Detect which cell encompasses the target text, then output its [X, Y] center coordinate. 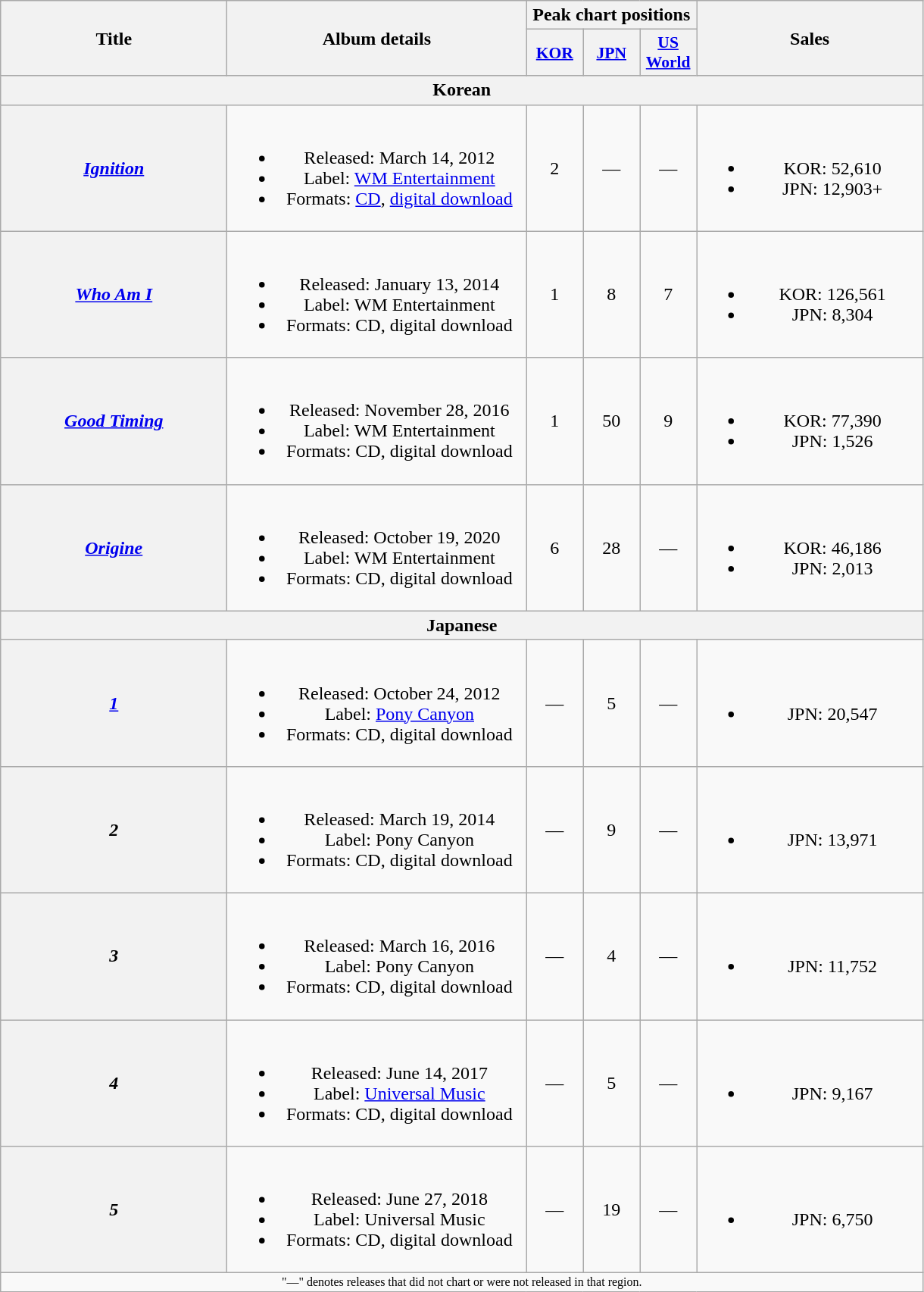
KOR [554, 53]
US World [668, 53]
KOR: 126,561JPN: 8,304 [810, 294]
Origine [114, 547]
Peak chart positions [612, 15]
Released: October 24, 2012Label: Pony CanyonFormats: CD, digital download [377, 703]
Released: June 14, 2017Label: Universal MusicFormats: CD, digital download [377, 1084]
JPN: 9,167 [810, 1084]
Good Timing [114, 421]
Released: March 16, 2016Label: Pony CanyonFormats: CD, digital download [377, 956]
Released: January 13, 2014Label: WM EntertainmentFormats: CD, digital download [377, 294]
Korean [462, 90]
3 [114, 956]
Title [114, 38]
KOR: 46,186JPN: 2,013 [810, 547]
Released: March 19, 2014Label: Pony CanyonFormats: CD, digital download [377, 829]
7 [668, 294]
Released: November 28, 2016Label: WM EntertainmentFormats: CD, digital download [377, 421]
Ignition [114, 168]
Released: October 19, 2020Label: WM EntertainmentFormats: CD, digital download [377, 547]
8 [612, 294]
JPN: 6,750 [810, 1209]
JPN [612, 53]
50 [612, 421]
JPN: 20,547 [810, 703]
KOR: 77,390JPN: 1,526 [810, 421]
19 [612, 1209]
JPN: 13,971 [810, 829]
6 [554, 547]
KOR: 52,610JPN: 12,903+ [810, 168]
Japanese [462, 625]
Released: June 27, 2018Label: Universal MusicFormats: CD, digital download [377, 1209]
Released: March 14, 2012Label: WM EntertainmentFormats: CD, digital download [377, 168]
Sales [810, 38]
"—" denotes releases that did not chart or were not released in that region. [462, 1282]
Who Am I [114, 294]
28 [612, 547]
JPN: 11,752 [810, 956]
Album details [377, 38]
